Extract the [x, y] coordinate from the center of the cell holding the provided text.  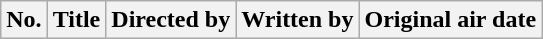
Title [76, 20]
Written by [298, 20]
Directed by [171, 20]
Original air date [450, 20]
No. [24, 20]
